Provide the [x, y] coordinate of the cell's center where the given text is located.  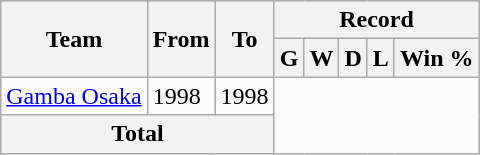
From [181, 39]
D [353, 58]
G [289, 58]
W [322, 58]
Team [74, 39]
Win % [436, 58]
To [244, 39]
Record [376, 20]
L [380, 58]
Gamba Osaka [74, 96]
Total [138, 134]
